Provide the (X, Y) coordinate of the cell's center where the given text is located.  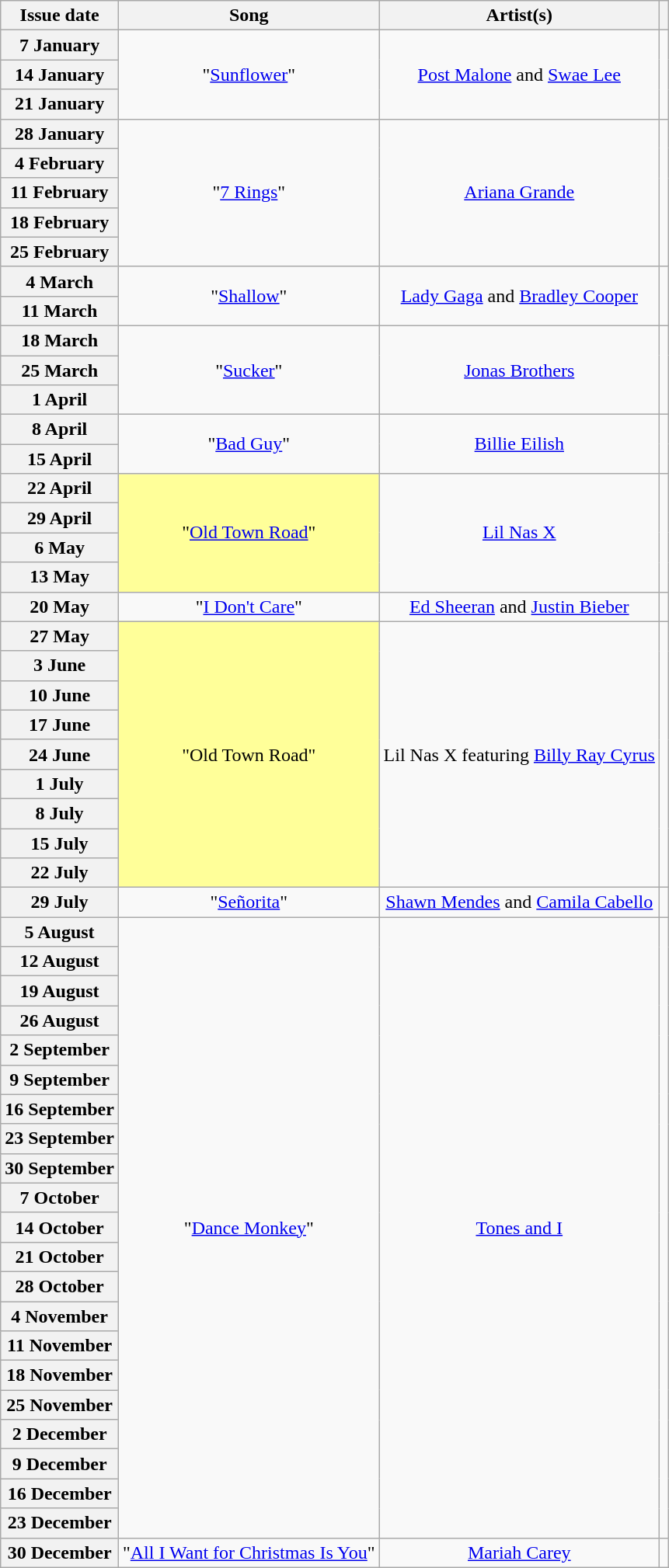
4 March (60, 281)
"All I Want for Christmas Is You" (249, 1552)
9 September (60, 1080)
11 November (60, 1346)
6 May (60, 548)
2 December (60, 1434)
3 June (60, 666)
23 September (60, 1139)
Lil Nas X featuring Billy Ray Cyrus (519, 755)
4 February (60, 163)
20 May (60, 607)
Tones and I (519, 1227)
11 March (60, 311)
2 September (60, 1050)
22 April (60, 488)
1 April (60, 400)
25 March (60, 370)
"Sucker" (249, 370)
25 February (60, 252)
19 August (60, 991)
7 October (60, 1198)
29 July (60, 902)
18 November (60, 1375)
17 June (60, 725)
23 December (60, 1523)
"Shallow" (249, 296)
12 August (60, 961)
28 January (60, 134)
Artist(s) (519, 16)
13 May (60, 577)
30 September (60, 1168)
Billie Eilish (519, 444)
16 December (60, 1493)
Post Malone and Swae Lee (519, 75)
24 June (60, 754)
Shawn Mendes and Camila Cabello (519, 902)
4 November (60, 1316)
Mariah Carey (519, 1552)
18 March (60, 340)
Song (249, 16)
26 August (60, 1020)
29 April (60, 518)
"Señorita" (249, 902)
10 June (60, 695)
8 July (60, 813)
15 April (60, 459)
Lil Nas X (519, 533)
28 October (60, 1286)
"Dance Monkey" (249, 1227)
8 April (60, 429)
16 September (60, 1109)
25 November (60, 1405)
18 February (60, 222)
1 July (60, 784)
21 January (60, 104)
27 May (60, 636)
Issue date (60, 16)
5 August (60, 932)
9 December (60, 1464)
"Bad Guy" (249, 444)
14 January (60, 75)
Ariana Grande (519, 193)
7 January (60, 45)
"Sunflower" (249, 75)
22 July (60, 873)
Ed Sheeran and Justin Bieber (519, 607)
21 October (60, 1257)
"7 Rings" (249, 193)
"I Don't Care" (249, 607)
Lady Gaga and Bradley Cooper (519, 296)
11 February (60, 193)
Jonas Brothers (519, 370)
14 October (60, 1227)
15 July (60, 843)
30 December (60, 1552)
